Locate the cell with the specified text and output its [X, Y] center coordinate. 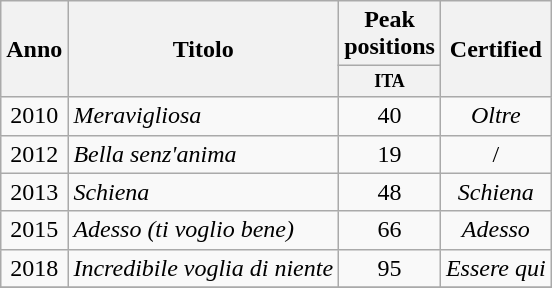
/ [496, 154]
Anno [34, 49]
Oltre [496, 116]
Adesso [496, 230]
Titolo [204, 49]
ITA [390, 82]
Bella senz'anima [204, 154]
Incredibile voglia di niente [204, 268]
95 [390, 268]
40 [390, 116]
2012 [34, 154]
Adesso (ti voglio bene) [204, 230]
2018 [34, 268]
19 [390, 154]
2013 [34, 192]
Meravigliosa [204, 116]
2010 [34, 116]
Certified [496, 49]
Peak positions [390, 34]
66 [390, 230]
48 [390, 192]
2015 [34, 230]
Essere qui [496, 268]
